Scan for the cell matching the given text and deliver its (X, Y) coordinate at center. 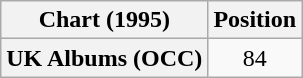
UK Albums (OCC) (104, 58)
84 (255, 58)
Position (255, 20)
Chart (1995) (104, 20)
